For the text-containing cell, return its midpoint in (x, y) coordinate format. 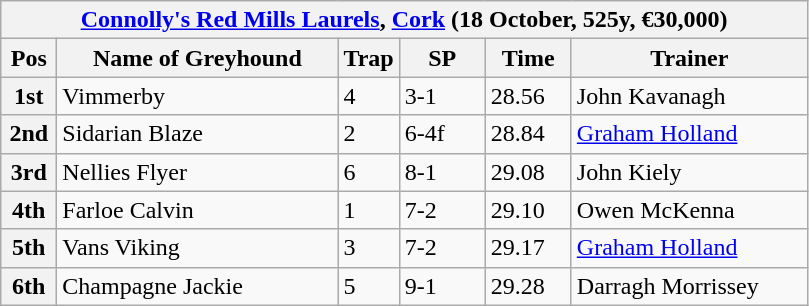
Champagne Jackie (198, 286)
Owen McKenna (689, 210)
Farloe Calvin (198, 210)
6-4f (442, 134)
6 (368, 172)
Vimmerby (198, 96)
John Kiely (689, 172)
John Kavanagh (689, 96)
3-1 (442, 96)
4th (29, 210)
3rd (29, 172)
28.84 (528, 134)
1 (368, 210)
5 (368, 286)
SP (442, 58)
Name of Greyhound (198, 58)
Trainer (689, 58)
29.10 (528, 210)
Time (528, 58)
8-1 (442, 172)
Pos (29, 58)
2 (368, 134)
29.28 (528, 286)
Connolly's Red Mills Laurels, Cork (18 October, 525y, €30,000) (404, 20)
Vans Viking (198, 248)
9-1 (442, 286)
2nd (29, 134)
28.56 (528, 96)
Darragh Morrissey (689, 286)
4 (368, 96)
Nellies Flyer (198, 172)
29.08 (528, 172)
1st (29, 96)
5th (29, 248)
6th (29, 286)
Sidarian Blaze (198, 134)
29.17 (528, 248)
Trap (368, 58)
3 (368, 248)
